Output the (X, Y) coordinate of the center of the cell containing the given text.  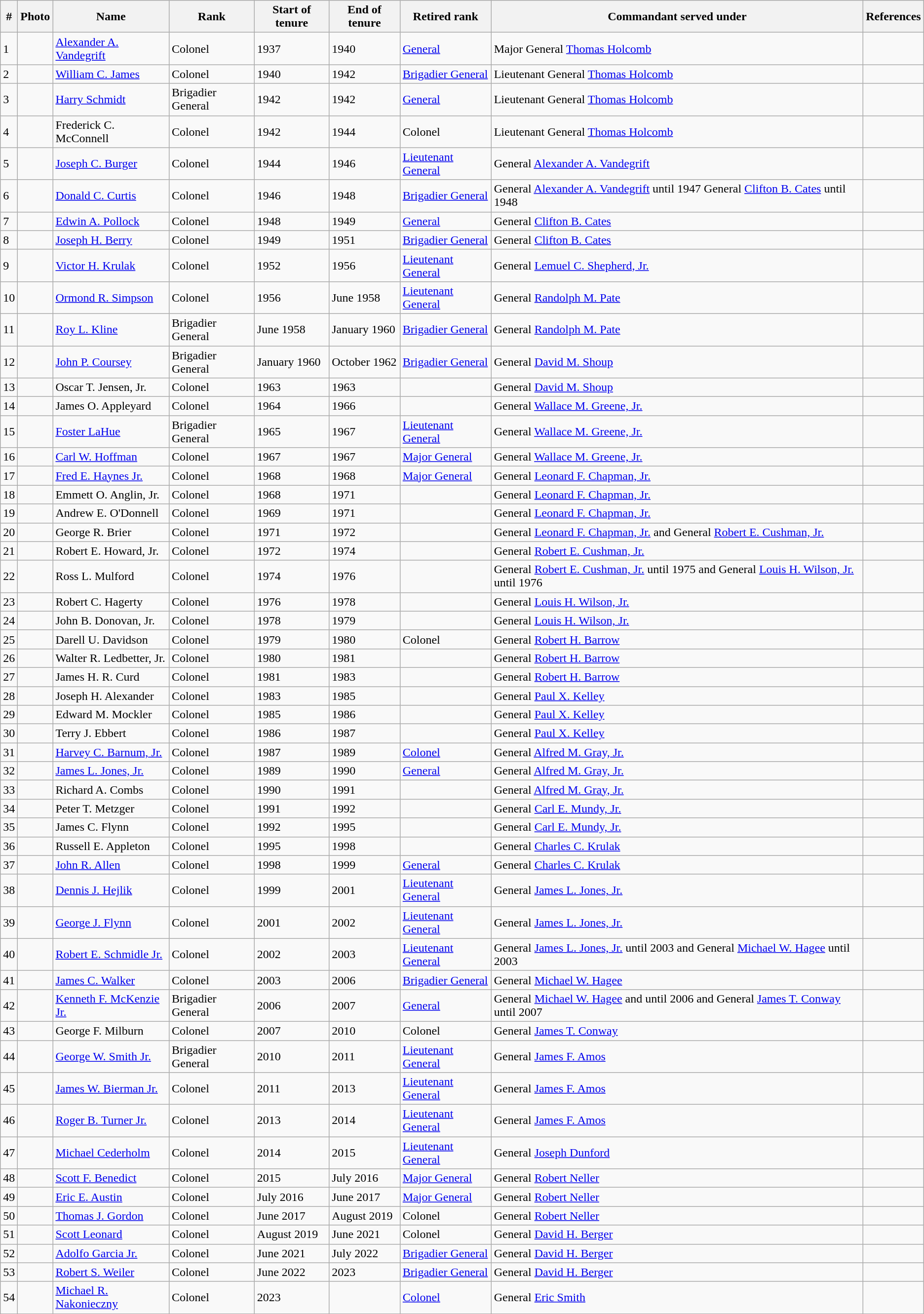
24 (9, 620)
14 (9, 406)
Joseph H. Berry (111, 240)
June 2022 (291, 1272)
51 (9, 1235)
General Alexander A. Vandegrift (677, 164)
James C. Flynn (111, 827)
Edwin A. Pollock (111, 221)
53 (9, 1272)
Foster LaHue (111, 431)
1951 (365, 240)
21 (9, 551)
48 (9, 1178)
10 (9, 297)
40 (9, 955)
Thomas J. Gordon (111, 1216)
1966 (365, 406)
8 (9, 240)
45 (9, 1089)
15 (9, 431)
Adolfo Garcia Jr. (111, 1253)
General Lemuel C. Shepherd, Jr. (677, 266)
End of tenure (365, 17)
John R. Allen (111, 865)
Photo (36, 17)
20 (9, 532)
James C. Walker (111, 980)
General Eric Smith (677, 1297)
Kenneth F. McKenzie Jr. (111, 1005)
Donald C. Curtis (111, 195)
9 (9, 266)
35 (9, 827)
52 (9, 1253)
6 (9, 195)
25 (9, 639)
Major General Thomas Holcomb (677, 48)
44 (9, 1056)
July 2022 (365, 1253)
36 (9, 846)
28 (9, 696)
Robert C. Hagerty (111, 602)
32 (9, 771)
16 (9, 457)
George F. Milburn (111, 1031)
2 (9, 74)
43 (9, 1031)
Robert E. Howard, Jr. (111, 551)
General James T. Conway (677, 1031)
George R. Brier (111, 532)
Roy L. Kline (111, 330)
Start of tenure (291, 17)
Darell U. Davidson (111, 639)
39 (9, 922)
1952 (291, 266)
Edward M. Mockler (111, 715)
1969 (291, 513)
William C. James (111, 74)
Oscar T. Jensen, Jr. (111, 387)
General James L. Jones, Jr. until 2003 and General Michael W. Hagee until 2003 (677, 955)
George J. Flynn (111, 922)
5 (9, 164)
Roger B. Turner Jr. (111, 1121)
18 (9, 495)
General Michael W. Hagee (677, 980)
17 (9, 476)
James W. Bierman Jr. (111, 1089)
James H. R. Curd (111, 677)
Commandant served under (677, 17)
General Michael W. Hagee and until 2006 and General James T. Conway until 2007 (677, 1005)
13 (9, 387)
Retired rank (445, 17)
Joseph H. Alexander (111, 696)
James L. Jones, Jr. (111, 771)
47 (9, 1153)
23 (9, 602)
# (9, 17)
General Joseph Dunford (677, 1153)
26 (9, 658)
Richard A. Combs (111, 790)
1965 (291, 431)
References (893, 17)
October 1962 (365, 361)
Harvey C. Barnum, Jr. (111, 752)
Robert S. Weiler (111, 1272)
James O. Appleyard (111, 406)
Name (111, 17)
Andrew E. O'Donnell (111, 513)
Walter R. Ledbetter, Jr. (111, 658)
42 (9, 1005)
Victor H. Krulak (111, 266)
Robert E. Schmidle Jr. (111, 955)
31 (9, 752)
Harry Schmidt (111, 100)
John B. Donovan, Jr. (111, 620)
49 (9, 1197)
1 (9, 48)
50 (9, 1216)
General Leonard F. Chapman, Jr. and General Robert E. Cushman, Jr. (677, 532)
General Alexander A. Vandegrift until 1947 General Clifton B. Cates until 1948 (677, 195)
11 (9, 330)
4 (9, 131)
Carl W. Hoffman (111, 457)
46 (9, 1121)
Dennis J. Hejlik (111, 890)
Scott Leonard (111, 1235)
38 (9, 890)
12 (9, 361)
Scott F. Benedict (111, 1178)
General Robert E. Cushman, Jr. (677, 551)
Ross L. Mulford (111, 577)
Michael R. Nakonieczny (111, 1297)
Peter T. Metzger (111, 809)
37 (9, 865)
54 (9, 1297)
33 (9, 790)
Fred E. Haynes Jr. (111, 476)
Emmett O. Anglin, Jr. (111, 495)
30 (9, 734)
Terry J. Ebbert (111, 734)
41 (9, 980)
3 (9, 100)
John P. Coursey (111, 361)
1937 (291, 48)
Ormond R. Simpson (111, 297)
Michael Cederholm (111, 1153)
Russell E. Appleton (111, 846)
Eric E. Austin (111, 1197)
27 (9, 677)
General Robert E. Cushman, Jr. until 1975 and General Louis H. Wilson, Jr. until 1976 (677, 577)
Rank (211, 17)
7 (9, 221)
Joseph C. Burger (111, 164)
19 (9, 513)
Alexander A. Vandegrift (111, 48)
Frederick C. McConnell (111, 131)
George W. Smith Jr. (111, 1056)
29 (9, 715)
22 (9, 577)
34 (9, 809)
1964 (291, 406)
